Output the (X, Y) coordinate of the center of the cell containing the given text.  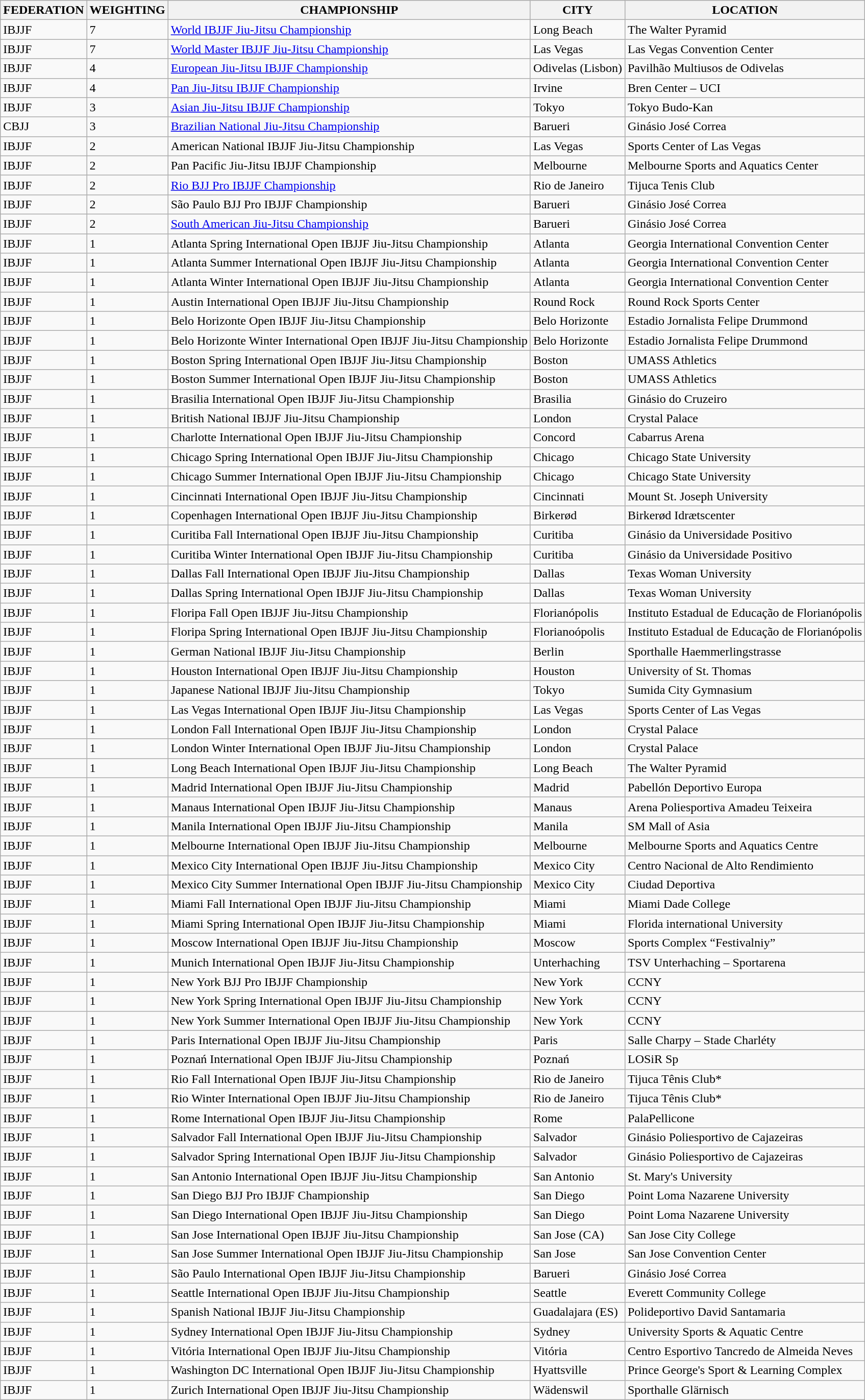
Irvine (578, 88)
Atlanta Spring International Open IBJJF Jiu-Jitsu Championship (349, 244)
Madrid International Open IBJJF Jiu-Jitsu Championship (349, 787)
Moscow (578, 943)
Pan Pacific Jiu-Jitsu IBJJF Championship (349, 165)
Belo Horizonte Open IBJJF Jiu-Jitsu Championship (349, 321)
Copenhagen International Open IBJJF Jiu-Jitsu Championship (349, 515)
Tijuca Tenis Club (745, 185)
New York Spring International Open IBJJF Jiu-Jitsu Championship (349, 1001)
WEIGHTING (128, 10)
Zurich International Open IBJJF Jiu-Jitsu Championship (349, 1390)
Las Vegas Convention Center (745, 49)
Belo Horizonte Winter International Open IBJJF Jiu-Jitsu Championship (349, 341)
Rio Winter International Open IBJJF Jiu-Jitsu Championship (349, 1098)
Mexico City Summer International Open IBJJF Jiu-Jitsu Championship (349, 885)
CITY (578, 10)
São Paulo BJJ Pro IBJJF Championship (349, 204)
Tokyo Budo-Kan (745, 107)
San Antonio (578, 1176)
Chicago Summer International Open IBJJF Jiu-Jitsu Championship (349, 476)
San Diego International Open IBJJF Jiu-Jitsu Championship (349, 1215)
TSV Unterhaching – Sportarena (745, 962)
San Jose (578, 1254)
Melbourne Sports and Aquatics Centre (745, 846)
Florianoópolis (578, 632)
Brasilia (578, 399)
Birkerød Idrætscenter (745, 515)
Sydney (578, 1332)
Japanese National IBJJF Jiu-Jitsu Championship (349, 690)
German National IBJJF Jiu-Jitsu Championship (349, 651)
Rome (578, 1118)
Mount St. Joseph University (745, 496)
Boston Spring International Open IBJJF Jiu-Jitsu Championship (349, 360)
Long Beach International Open IBJJF Jiu-Jitsu Championship (349, 768)
Manaus International Open IBJJF Jiu-Jitsu Championship (349, 807)
Miami Fall International Open IBJJF Jiu-Jitsu Championship (349, 904)
Miami Dade College (745, 904)
Florianópolis (578, 613)
Cincinnati International Open IBJJF Jiu-Jitsu Championship (349, 496)
Birkerød (578, 515)
St. Mary's University (745, 1176)
Vitória International Open IBJJF Jiu-Jitsu Championship (349, 1351)
Poznań (578, 1059)
Houston (578, 671)
Moscow International Open IBJJF Jiu-Jitsu Championship (349, 943)
Salvador Spring International Open IBJJF Jiu-Jitsu Championship (349, 1156)
Pavilhão Multiusos de Odivelas (745, 68)
São Paulo International Open IBJJF Jiu-Jitsu Championship (349, 1273)
Paris International Open IBJJF Jiu-Jitsu Championship (349, 1040)
Miami Spring International Open IBJJF Jiu-Jitsu Championship (349, 924)
World Master IBJJF Jiu-Jitsu Championship (349, 49)
San Jose International Open IBJJF Jiu-Jitsu Championship (349, 1235)
University Sports & Aquatic Centre (745, 1332)
Dallas Spring International Open IBJJF Jiu-Jitsu Championship (349, 593)
Manila International Open IBJJF Jiu-Jitsu Championship (349, 826)
Munich International Open IBJJF Jiu-Jitsu Championship (349, 962)
Charlotte International Open IBJJF Jiu-Jitsu Championship (349, 438)
Madrid (578, 787)
Brazilian National Jiu-Jitsu Championship (349, 127)
Poznań International Open IBJJF Jiu-Jitsu Championship (349, 1059)
Asian Jiu-Jitsu IBJJF Championship (349, 107)
CHAMPIONSHIP (349, 10)
Cincinnati (578, 496)
PalaPellicone (745, 1118)
Wädenswil (578, 1390)
Florida international University (745, 924)
Vitória (578, 1351)
Bren Center – UCI (745, 88)
Manaus (578, 807)
Floripa Spring International Open IBJJF Jiu-Jitsu Championship (349, 632)
Salle Charpy – Stade Charléty (745, 1040)
Hyattsville (578, 1370)
Seattle (578, 1293)
Floripa Fall Open IBJJF Jiu-Jitsu Championship (349, 613)
Dallas Fall International Open IBJJF Jiu-Jitsu Championship (349, 574)
London Winter International Open IBJJF Jiu-Jitsu Championship (349, 749)
Polideportivo David Santamaria (745, 1312)
Sporthalle Glärnisch (745, 1390)
Berlin (578, 651)
World IBJJF Jiu-Jitsu Championship (349, 30)
Atlanta Summer International Open IBJJF Jiu-Jitsu Championship (349, 263)
San Antonio International Open IBJJF Jiu-Jitsu Championship (349, 1176)
University of St. Thomas (745, 671)
Sydney International Open IBJJF Jiu-Jitsu Championship (349, 1332)
San Jose (CA) (578, 1235)
Centro Nacional de Alto Rendimiento (745, 865)
CBJJ (44, 127)
Guadalajara (ES) (578, 1312)
Rio Fall International Open IBJJF Jiu-Jitsu Championship (349, 1079)
Round Rock Sports Center (745, 302)
Seattle International Open IBJJF Jiu-Jitsu Championship (349, 1293)
Rio BJJ Pro IBJJF Championship (349, 185)
Sporthalle Haemmerlingstrasse (745, 651)
Houston International Open IBJJF Jiu-Jitsu Championship (349, 671)
American National IBJJF Jiu-Jitsu Championship (349, 146)
SM Mall of Asia (745, 826)
Everett Community College (745, 1293)
Unterhaching (578, 962)
Pan Jiu-Jitsu IBJJF Championship (349, 88)
South American Jiu-Jitsu Championship (349, 224)
Boston Summer International Open IBJJF Jiu-Jitsu Championship (349, 379)
Prince George's Sport & Learning Complex (745, 1370)
Melbourne International Open IBJJF Jiu-Jitsu Championship (349, 846)
San Diego BJJ Pro IBJJF Championship (349, 1196)
Paris (578, 1040)
Salvador Fall International Open IBJJF Jiu-Jitsu Championship (349, 1137)
New York Summer International Open IBJJF Jiu-Jitsu Championship (349, 1021)
LOCATION (745, 10)
Odivelas (Lisbon) (578, 68)
Pabellón Deportivo Europa (745, 787)
Round Rock (578, 302)
San Jose City College (745, 1235)
Chicago Spring International Open IBJJF Jiu-Jitsu Championship (349, 457)
Melbourne Sports and Aquatics Center (745, 165)
Arena Poliesportiva Amadeu Teixeira (745, 807)
British National IBJJF Jiu-Jitsu Championship (349, 418)
Austin International Open IBJJF Jiu-Jitsu Championship (349, 302)
Centro Esportivo Tancredo de Almeida Neves (745, 1351)
New York BJJ Pro IBJJF Championship (349, 982)
Curitiba Fall International Open IBJJF Jiu-Jitsu Championship (349, 535)
Cabarrus Arena (745, 438)
Mexico City International Open IBJJF Jiu-Jitsu Championship (349, 865)
Curitiba Winter International Open IBJJF Jiu-Jitsu Championship (349, 554)
Spanish National IBJJF Jiu-Jitsu Championship (349, 1312)
FEDERATION (44, 10)
Washington DC International Open IBJJF Jiu-Jitsu Championship (349, 1370)
Atlanta Winter International Open IBJJF Jiu-Jitsu Championship (349, 282)
Sumida City Gymnasium (745, 690)
San Jose Summer International Open IBJJF Jiu-Jitsu Championship (349, 1254)
London Fall International Open IBJJF Jiu-Jitsu Championship (349, 729)
Concord (578, 438)
San Jose Convention Center (745, 1254)
LOSiR Sp (745, 1059)
European Jiu-Jitsu IBJJF Championship (349, 68)
Rome International Open IBJJF Jiu-Jitsu Championship (349, 1118)
Las Vegas International Open IBJJF Jiu-Jitsu Championship (349, 710)
Ciudad Deportiva (745, 885)
Manila (578, 826)
Ginásio do Cruzeiro (745, 399)
Sports Complex “Festivalniy” (745, 943)
Brasilia International Open IBJJF Jiu-Jitsu Championship (349, 399)
